Pinpoint the cell where the given text exists, returning its [X, Y] midpoint coordinate. 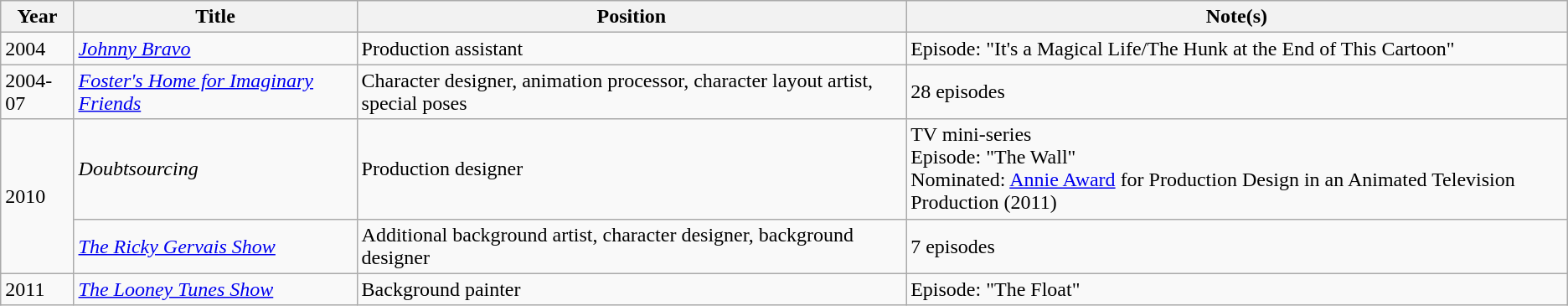
Note(s) [1237, 17]
28 episodes [1237, 92]
Episode: "The Float" [1237, 289]
Character designer, animation processor, character layout artist, special poses [632, 92]
Doubtsourcing [215, 169]
TV mini-seriesEpisode: "The Wall"Nominated: Annie Award for Production Design in an Animated Television Production (2011) [1237, 169]
Additional background artist, character designer, background designer [632, 246]
7 episodes [1237, 246]
Year [37, 17]
Episode: "It's a Magical Life/The Hunk at the End of This Cartoon" [1237, 49]
The Looney Tunes Show [215, 289]
Background painter [632, 289]
Johnny Bravo [215, 49]
2011 [37, 289]
Production designer [632, 169]
2004 [37, 49]
Production assistant [632, 49]
The Ricky Gervais Show [215, 246]
2004-07 [37, 92]
2010 [37, 196]
Title [215, 17]
Foster's Home for Imaginary Friends [215, 92]
Position [632, 17]
